Pinpoint the cell where the given text exists, returning its (X, Y) midpoint coordinate. 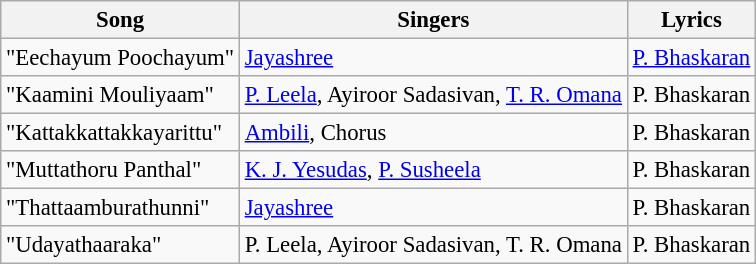
"Kaamini Mouliyaam" (120, 95)
"Kattakkattakkayarittu" (120, 133)
"Thattaamburathunni" (120, 208)
Lyrics (691, 20)
Singers (433, 20)
K. J. Yesudas, P. Susheela (433, 170)
"Eechayum Poochayum" (120, 58)
Song (120, 20)
"Udayathaaraka" (120, 245)
Ambili, Chorus (433, 133)
"Muttathoru Panthal" (120, 170)
